Capture the cell that displays the provided text and extract its (X, Y) central coordinate. 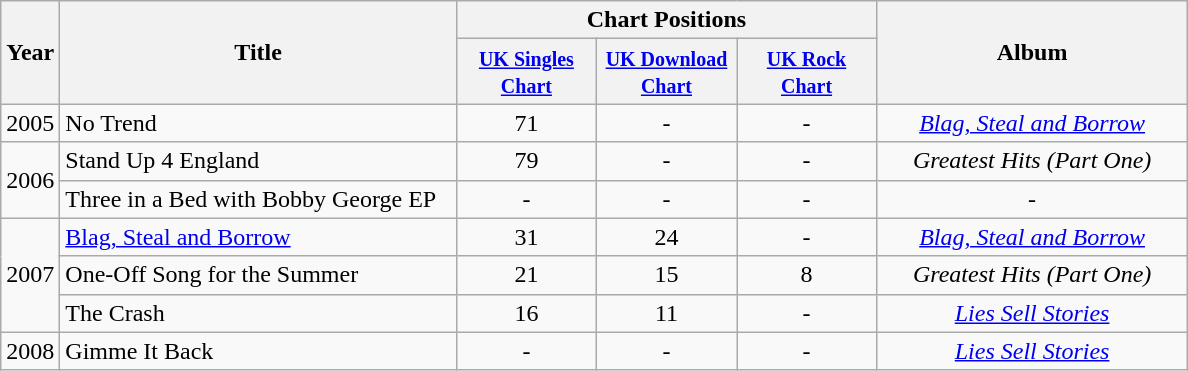
One-Off Song for the Summer (258, 275)
31 (526, 237)
UK Singles Chart (526, 72)
15 (666, 275)
UK Rock Chart (806, 72)
2006 (30, 180)
UK Download Chart (666, 72)
Year (30, 52)
24 (666, 237)
Gimme It Back (258, 351)
Stand Up 4 England (258, 161)
Three in a Bed with Bobby George EP (258, 199)
11 (666, 313)
The Crash (258, 313)
16 (526, 313)
21 (526, 275)
2007 (30, 275)
79 (526, 161)
2008 (30, 351)
Album (1032, 52)
No Trend (258, 123)
Title (258, 52)
2005 (30, 123)
8 (806, 275)
Chart Positions (666, 20)
71 (526, 123)
